Pinpoint the cell where the given text exists, returning its [X, Y] midpoint coordinate. 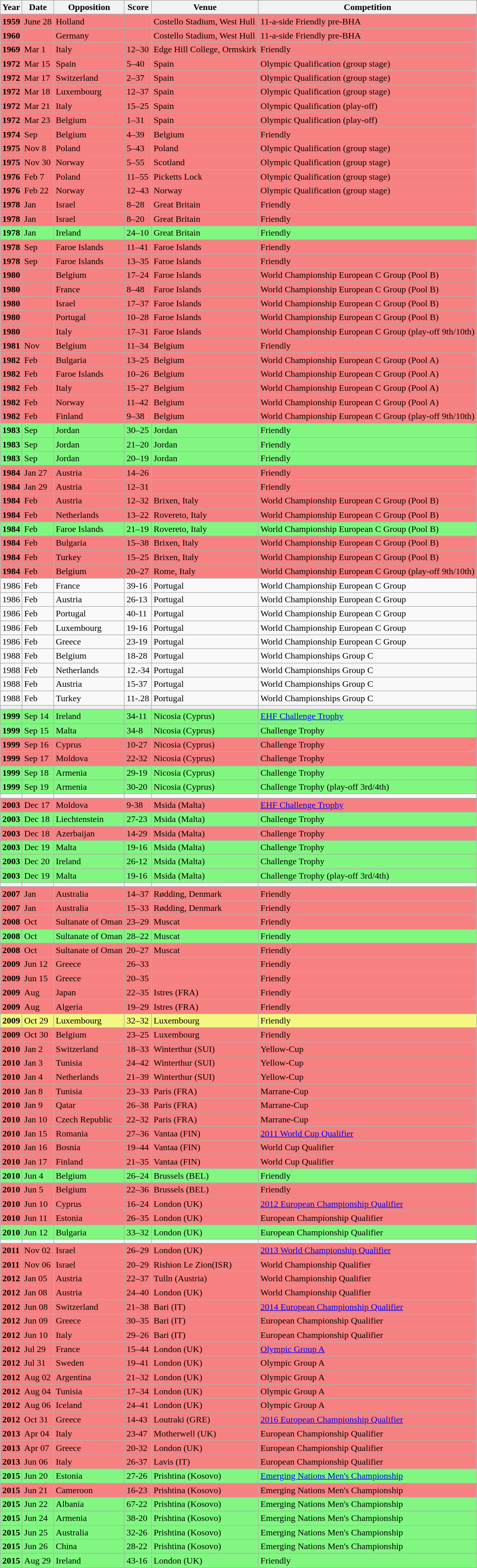
Japan [89, 992]
Picketts Lock [205, 177]
China [89, 1547]
29-19 [138, 773]
23-47 [138, 1434]
Jun 09 [38, 1321]
Holland [89, 21]
33–32 [138, 1232]
19–29 [138, 1006]
19–41 [138, 1363]
20–19 [138, 459]
Jun 08 [38, 1307]
13–35 [138, 261]
40-11 [138, 613]
22-32 [138, 759]
Competition [368, 7]
13–25 [138, 360]
Dec 20 [38, 862]
11–41 [138, 247]
9-38 [138, 805]
14–37 [138, 894]
Jan 27 [38, 473]
Sweden [89, 1363]
12–31 [138, 487]
Jan 2 [38, 1049]
Czech Republic [89, 1119]
24–42 [138, 1063]
Oct 30 [38, 1035]
Sep 14 [38, 716]
8–48 [138, 289]
34-8 [138, 730]
Year [11, 7]
16–24 [138, 1204]
Feb 22 [38, 191]
21–38 [138, 1307]
15–44 [138, 1349]
Motherwell (UK) [205, 1434]
Mar 15 [38, 64]
June 28 [38, 21]
Argentina [89, 1377]
Jun 15 [38, 978]
26–24 [138, 1176]
Aug 29 [38, 1561]
10-27 [138, 745]
23–25 [138, 1035]
Jan 15 [38, 1133]
21–32 [138, 1377]
Jan 3 [38, 1063]
27–36 [138, 1133]
43-16 [138, 1561]
Qatar [89, 1105]
17–31 [138, 332]
Jun 22 [38, 1504]
15-37 [138, 684]
27-23 [138, 819]
21–19 [138, 529]
17–24 [138, 275]
24–41 [138, 1405]
14-43 [138, 1419]
Nov [38, 346]
18-28 [138, 656]
Iceland [89, 1405]
30-20 [138, 787]
5–40 [138, 64]
Mar 18 [38, 92]
23–29 [138, 922]
11-.28 [138, 698]
1–31 [138, 120]
Mar 21 [38, 106]
Jun 4 [38, 1176]
Jan 4 [38, 1077]
26-12 [138, 862]
Jun 5 [38, 1190]
Rome, Italy [205, 571]
67-22 [138, 1504]
21–20 [138, 445]
17–34 [138, 1391]
16-23 [138, 1490]
Jan 9 [38, 1105]
20–35 [138, 978]
13–22 [138, 515]
Jun 20 [38, 1476]
Bosnia [89, 1148]
14–26 [138, 473]
26–29 [138, 1250]
Cameroon [89, 1490]
34-11 [138, 716]
26-37 [138, 1462]
Scotland [205, 162]
12–32 [138, 501]
Aug 06 [38, 1405]
11–34 [138, 346]
2014 European Championship Qualifier [368, 1307]
Algeria [89, 1006]
Romania [89, 1133]
32–32 [138, 1021]
Nov 8 [38, 148]
Opposition [89, 7]
26–35 [138, 1218]
Aug 04 [38, 1391]
12–43 [138, 191]
19–44 [138, 1148]
Apr 04 [38, 1434]
Jun 25 [38, 1532]
12.-34 [138, 670]
Sep 19 [38, 787]
Jan 10 [38, 1119]
22–35 [138, 992]
Sep 16 [38, 745]
5–55 [138, 162]
1969 [11, 50]
Jun 21 [38, 1490]
Jun 06 [38, 1462]
24–40 [138, 1293]
17–37 [138, 303]
20-32 [138, 1448]
Jan 16 [38, 1148]
14-29 [138, 833]
Venue [205, 7]
24–10 [138, 233]
28–22 [138, 936]
Nov 30 [38, 162]
12–30 [138, 50]
11–55 [138, 177]
Jun 26 [38, 1547]
Date [38, 7]
1981 [11, 346]
26-13 [138, 599]
22–32 [138, 1119]
26–33 [138, 964]
22–37 [138, 1279]
8–20 [138, 219]
Jan 29 [38, 487]
Lavis (IT) [205, 1462]
Nov 06 [38, 1264]
Liechtenstein [89, 819]
Feb 7 [38, 177]
Jul 29 [38, 1349]
Edge Hill College, Ormskirk [205, 50]
Jan 17 [38, 1162]
9–38 [138, 416]
21–39 [138, 1077]
32-26 [138, 1532]
5–43 [138, 148]
Mar 1 [38, 50]
Jan 8 [38, 1091]
Mar 23 [38, 120]
10–26 [138, 374]
15–27 [138, 388]
Sep 18 [38, 773]
12–37 [138, 92]
Azerbaijan [89, 833]
8–28 [138, 205]
Rishion Le Zion(ISR) [205, 1264]
Loutraki (GRE) [205, 1419]
Albania [89, 1504]
1959 [11, 21]
27-26 [138, 1476]
Germany [89, 36]
11–42 [138, 402]
18–33 [138, 1049]
21–35 [138, 1162]
Jul 31 [38, 1363]
Jun 24 [38, 1518]
Oct 29 [38, 1021]
39-16 [138, 585]
20–29 [138, 1264]
30–35 [138, 1321]
1960 [11, 36]
Jan 08 [38, 1293]
38-20 [138, 1518]
Jun 11 [38, 1218]
4–39 [138, 134]
Oct 31 [38, 1419]
28-22 [138, 1547]
2011 World Cup Qualifier [368, 1133]
26–38 [138, 1105]
29–26 [138, 1335]
Dec 17 [38, 805]
Score [138, 7]
Sep 17 [38, 759]
2016 European Championship Qualifier [368, 1419]
Jan 05 [38, 1279]
15–38 [138, 543]
Mar 17 [38, 78]
Tulln (Austria) [205, 1279]
Aug 02 [38, 1377]
23-19 [138, 642]
30–25 [138, 430]
23–33 [138, 1091]
Nov 02 [38, 1250]
22–36 [138, 1190]
2013 World Championship Qualifier [368, 1250]
Sep 15 [38, 730]
10–28 [138, 317]
Apr 07 [38, 1448]
15–33 [138, 908]
1974 [11, 134]
2–37 [138, 78]
2012 European Championship Qualifier [368, 1204]
